Determine the [X, Y] coordinate at the center of the cell enclosing the given text.  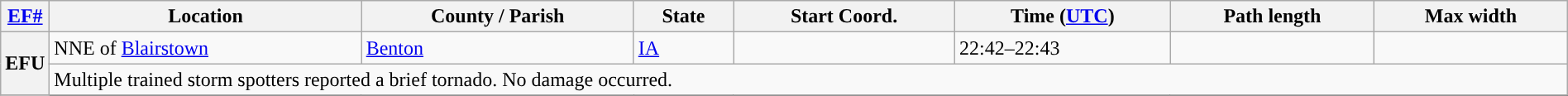
IA [683, 48]
22:42–22:43 [1064, 48]
County / Parish [498, 17]
Benton [498, 48]
Start Coord. [844, 17]
EFU [25, 64]
NNE of Blairstown [205, 48]
State [683, 17]
Location [205, 17]
Path length [1272, 17]
EF# [25, 17]
Max width [1471, 17]
Multiple trained storm spotters reported a brief tornado. No damage occurred. [809, 79]
Time (UTC) [1064, 17]
